Search for the cell housing the specified text and yield its (x, y) center coordinate. 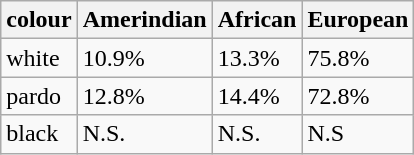
75.8% (358, 58)
10.9% (144, 58)
Amerindian (144, 20)
14.4% (257, 96)
black (39, 134)
white (39, 58)
N.S (358, 134)
pardo (39, 96)
colour (39, 20)
European (358, 20)
13.3% (257, 58)
12.8% (144, 96)
African (257, 20)
72.8% (358, 96)
